Determine the [X, Y] coordinate at the center of the cell enclosing the given text.  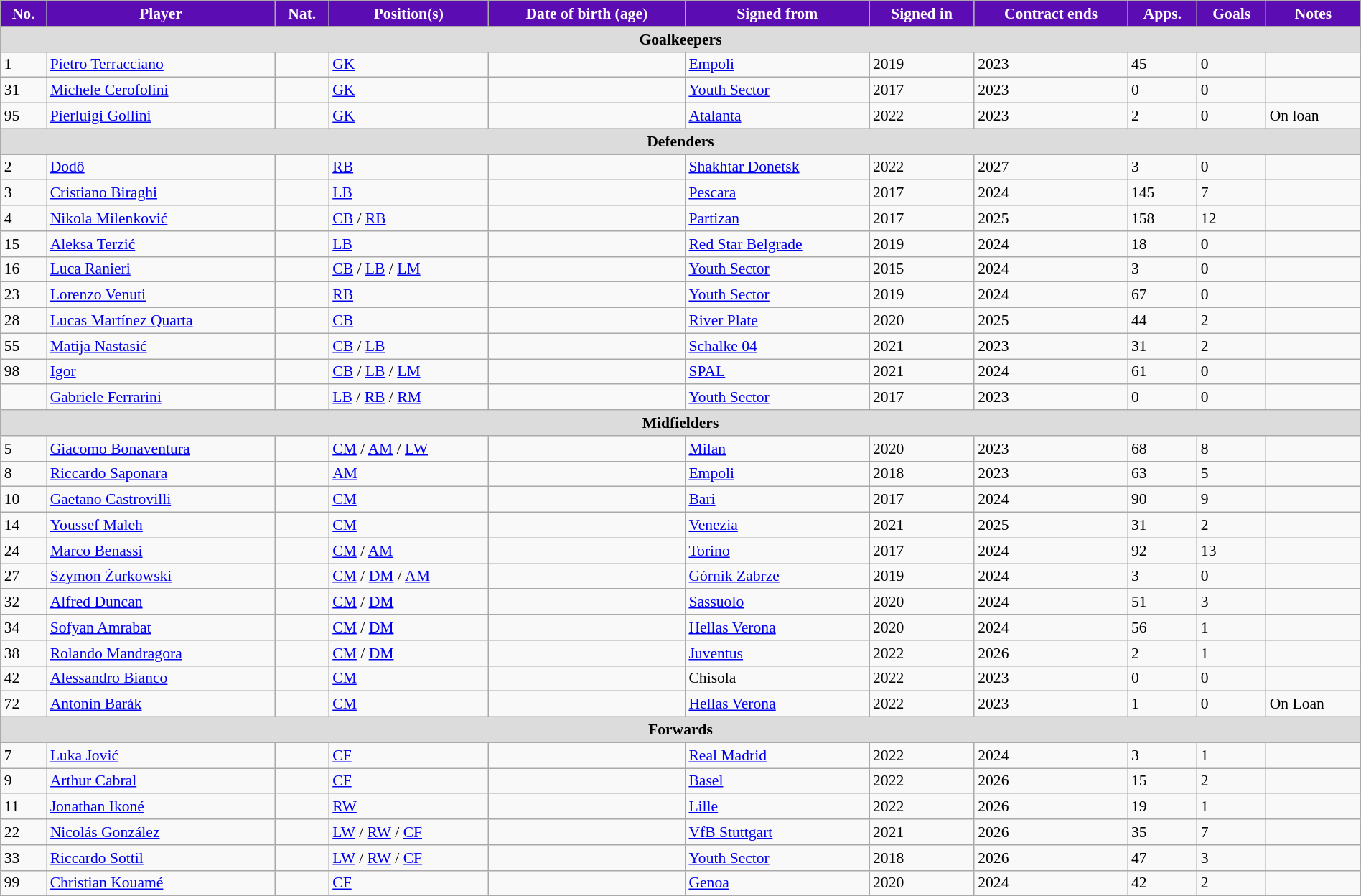
35 [1163, 832]
Red Star Belgrade [777, 244]
CB / RB [408, 218]
Antonín Barák [161, 704]
13 [1232, 551]
2015 [922, 269]
68 [1163, 449]
63 [1163, 474]
Cristiano Biraghi [161, 193]
Alfred Duncan [161, 602]
Signed from [777, 14]
51 [1163, 602]
Goalkeepers [680, 39]
32 [24, 602]
Arthur Cabral [161, 781]
Youssef Maleh [161, 526]
12 [1232, 218]
38 [24, 653]
56 [1163, 627]
Bari [777, 500]
Luka Jović [161, 755]
33 [24, 858]
Dodô [161, 167]
Gaetano Castrovilli [161, 500]
AM [408, 474]
Pietro Terracciano [161, 65]
Position(s) [408, 14]
Torino [777, 551]
Midfielders [680, 423]
CM / AM [408, 551]
14 [24, 526]
Nikola Milenković [161, 218]
Sassuolo [777, 602]
92 [1163, 551]
Michele Cerofolini [161, 90]
Apps. [1163, 14]
95 [24, 116]
Milan [777, 449]
Christian Kouamé [161, 883]
CM / AM / LW [408, 449]
Nicolás González [161, 832]
Juventus [777, 653]
RW [408, 807]
Player [161, 14]
Igor [161, 372]
45 [1163, 65]
Sofyan Amrabat [161, 627]
4 [24, 218]
Venezia [777, 526]
Shakhtar Donetsk [777, 167]
Basel [777, 781]
27 [24, 577]
22 [24, 832]
Aleksa Terzić [161, 244]
23 [24, 295]
CB [408, 321]
Chisola [777, 678]
No. [24, 14]
Alessandro Bianco [161, 678]
67 [1163, 295]
47 [1163, 858]
Pierluigi Gollini [161, 116]
Date of birth (age) [586, 14]
Partizan [777, 218]
Jonathan Ikoné [161, 807]
145 [1163, 193]
LB / RB / RM [408, 398]
Contract ends [1051, 14]
Riccardo Sottil [161, 858]
VfB Stuttgart [777, 832]
44 [1163, 321]
28 [24, 321]
10 [24, 500]
Real Madrid [777, 755]
River Plate [777, 321]
Atalanta [777, 116]
99 [24, 883]
Nat. [301, 14]
Gabriele Ferrarini [161, 398]
On Loan [1314, 704]
Schalke 04 [777, 346]
Defenders [680, 141]
CM / DM / AM [408, 577]
Pescara [777, 193]
2027 [1051, 167]
Giacomo Bonaventura [161, 449]
55 [24, 346]
Lucas Martínez Quarta [161, 321]
Luca Ranieri [161, 269]
Riccardo Saponara [161, 474]
Lorenzo Venuti [161, 295]
Marco Benassi [161, 551]
90 [1163, 500]
61 [1163, 372]
98 [24, 372]
Matija Nastasić [161, 346]
Szymon Żurkowski [161, 577]
158 [1163, 218]
34 [24, 627]
19 [1163, 807]
Genoa [777, 883]
Notes [1314, 14]
18 [1163, 244]
SPAL [777, 372]
72 [24, 704]
24 [24, 551]
Signed in [922, 14]
Rolando Mandragora [161, 653]
Forwards [680, 730]
Górnik Zabrze [777, 577]
Lille [777, 807]
CB / LB [408, 346]
On loan [1314, 116]
11 [24, 807]
Goals [1232, 14]
16 [24, 269]
